Identify which cell holds the provided text, then report its [X, Y] central coordinate. 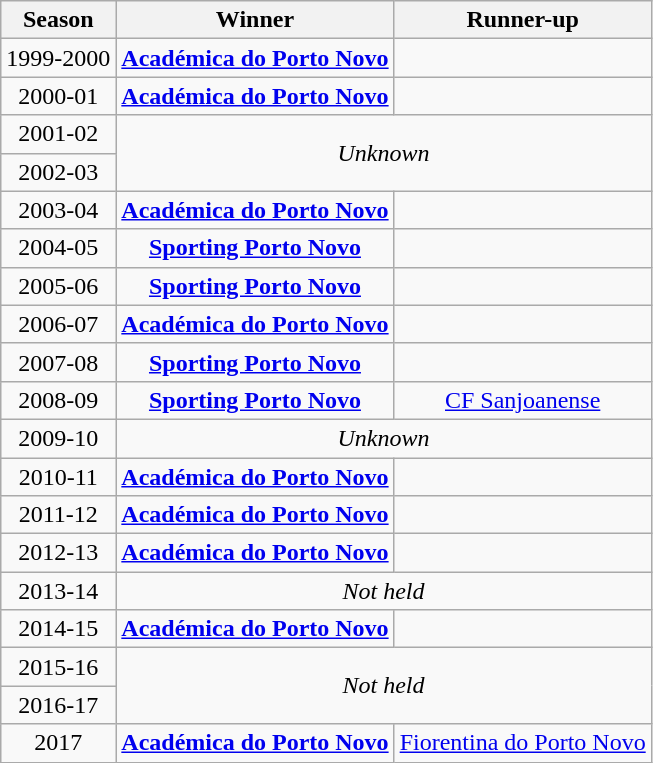
2004-05 [58, 248]
Runner-up [522, 20]
2017 [58, 743]
2001-02 [58, 134]
2006-07 [58, 324]
2002-03 [58, 172]
2011-12 [58, 515]
2012-13 [58, 553]
2000-01 [58, 96]
2013-14 [58, 591]
Fiorentina do Porto Novo [522, 743]
2010-11 [58, 477]
2016-17 [58, 705]
1999-2000 [58, 58]
2009-10 [58, 438]
2015-16 [58, 667]
Winner [255, 20]
CF Sanjoanense [522, 400]
2003-04 [58, 210]
2005-06 [58, 286]
2008-09 [58, 400]
2014-15 [58, 629]
Season [58, 20]
2007-08 [58, 362]
